Extract the (X, Y) coordinate from the center of the cell holding the provided text.  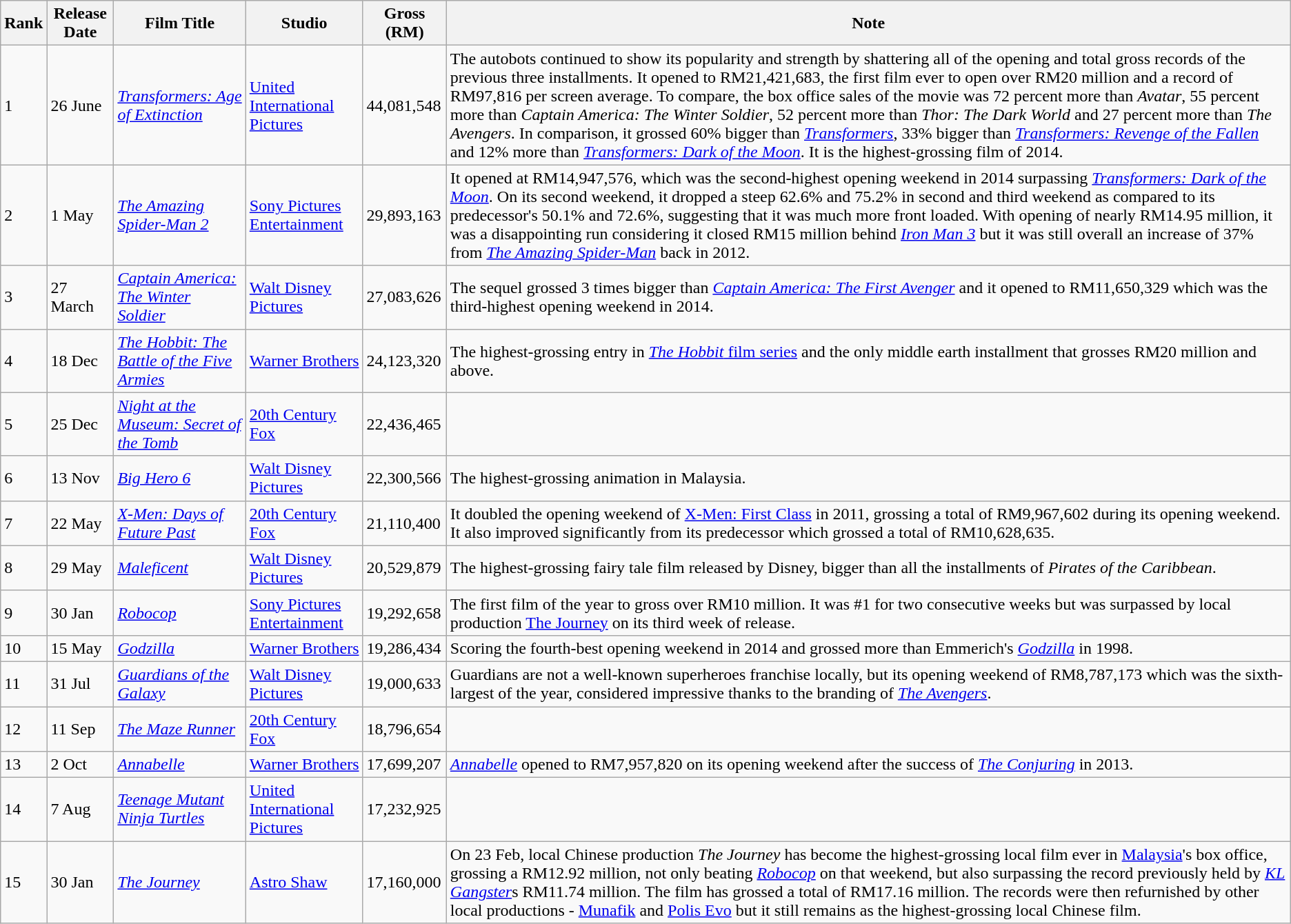
2 (23, 215)
The Maze Runner (179, 728)
11 Sep (80, 728)
The highest-grossing fairy tale film released by Disney, bigger than all the installments of Pirates of the Caribbean. (868, 568)
18,796,654 (404, 728)
Annabelle opened to RM7,957,820 on its opening weekend after the success of The Conjuring in 2013. (868, 765)
15 May (80, 648)
Godzilla (179, 648)
13 (23, 765)
The Journey (179, 883)
Maleficent (179, 568)
17,160,000 (404, 883)
Note (868, 23)
44,081,548 (404, 105)
12 (23, 728)
7 (23, 523)
25 Dec (80, 424)
20,529,879 (404, 568)
22,300,566 (404, 479)
Captain America: The Winter Soldier (179, 297)
Release Date (80, 23)
Studio (304, 23)
29 May (80, 568)
Astro Shaw (304, 883)
Film Title (179, 23)
26 June (80, 105)
29,893,163 (404, 215)
21,110,400 (404, 523)
Big Hero 6 (179, 479)
27 March (80, 297)
31 Jul (80, 684)
4 (23, 361)
The Amazing Spider-Man 2 (179, 215)
1 May (80, 215)
19,286,434 (404, 648)
10 (23, 648)
27,083,626 (404, 297)
19,000,633 (404, 684)
7 Aug (80, 810)
22 May (80, 523)
Guardians of the Galaxy (179, 684)
24,123,320 (404, 361)
The highest-grossing animation in Malaysia. (868, 479)
11 (23, 684)
19,292,658 (404, 612)
18 Dec (80, 361)
15 (23, 883)
5 (23, 424)
Annabelle (179, 765)
22,436,465 (404, 424)
8 (23, 568)
Robocop (179, 612)
Teenage Mutant Ninja Turtles (179, 810)
The Hobbit: The Battle of the Five Armies (179, 361)
The highest-grossing entry in The Hobbit film series and the only middle earth installment that grosses RM20 million and above. (868, 361)
Rank (23, 23)
17,699,207 (404, 765)
13 Nov (80, 479)
Night at the Museum: Secret of the Tomb (179, 424)
Scoring the fourth-best opening weekend in 2014 and grossed more than Emmerich's Godzilla in 1998. (868, 648)
3 (23, 297)
2 Oct (80, 765)
Transformers: Age of Extinction (179, 105)
Gross (RM) (404, 23)
14 (23, 810)
17,232,925 (404, 810)
6 (23, 479)
1 (23, 105)
X-Men: Days of Future Past (179, 523)
9 (23, 612)
